Output the [X, Y] coordinate of the center of the cell containing the given text.  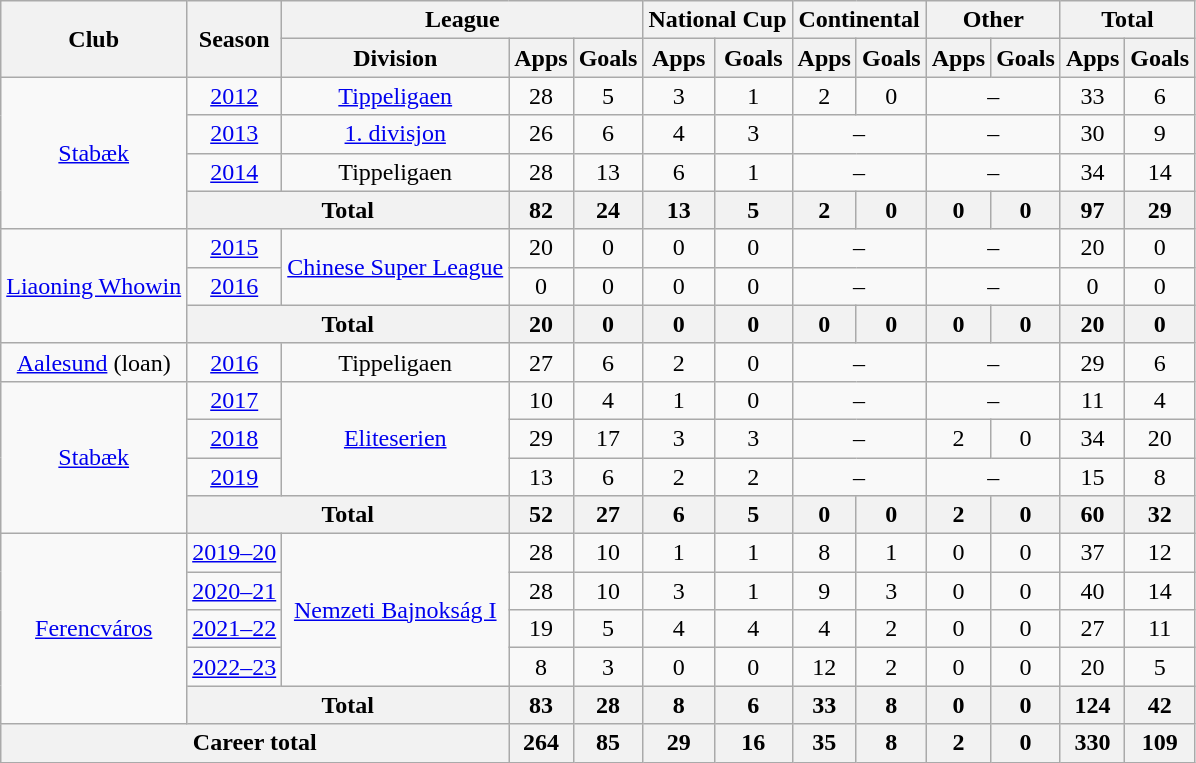
2015 [234, 248]
97 [1092, 210]
32 [1160, 515]
2013 [234, 134]
2014 [234, 172]
85 [608, 743]
16 [753, 743]
24 [608, 210]
52 [541, 515]
19 [541, 629]
37 [1092, 553]
Chinese Super League [396, 267]
124 [1092, 705]
Ferencváros [94, 629]
17 [608, 438]
42 [1160, 705]
1. divisjon [396, 134]
40 [1092, 591]
Aalesund (loan) [94, 362]
2018 [234, 438]
2019 [234, 477]
82 [541, 210]
Career total [255, 743]
26 [541, 134]
Continental [859, 20]
Liaoning Whowin [94, 286]
League [462, 20]
Other [993, 20]
83 [541, 705]
Season [234, 39]
30 [1092, 134]
2017 [234, 400]
330 [1092, 743]
2022–23 [234, 667]
Club [94, 39]
2021–22 [234, 629]
35 [824, 743]
2020–21 [234, 591]
Nemzeti Bajnokság I [396, 610]
60 [1092, 515]
109 [1160, 743]
2012 [234, 96]
Division [396, 58]
National Cup [718, 20]
2019–20 [234, 553]
Eliteserien [396, 438]
264 [541, 743]
15 [1092, 477]
